From the cell containing the given text, extract its center point as [x, y] coordinate. 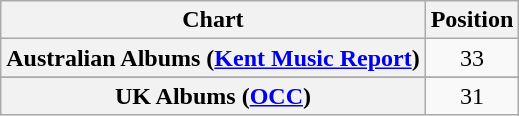
31 [472, 96]
33 [472, 58]
UK Albums (OCC) [213, 96]
Position [472, 20]
Australian Albums (Kent Music Report) [213, 58]
Chart [213, 20]
